Pinpoint the cell where the given text exists, returning its (X, Y) midpoint coordinate. 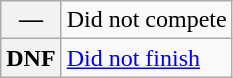
Did not finish (146, 58)
— (31, 20)
Did not compete (146, 20)
DNF (31, 58)
